Determine the [X, Y] coordinate at the center of the cell enclosing the given text.  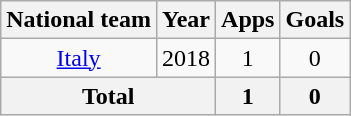
National team [79, 20]
Total [108, 96]
Apps [248, 20]
2018 [186, 58]
Year [186, 20]
Italy [79, 58]
Goals [315, 20]
